Scan for the cell matching the given text and deliver its [x, y] coordinate at center. 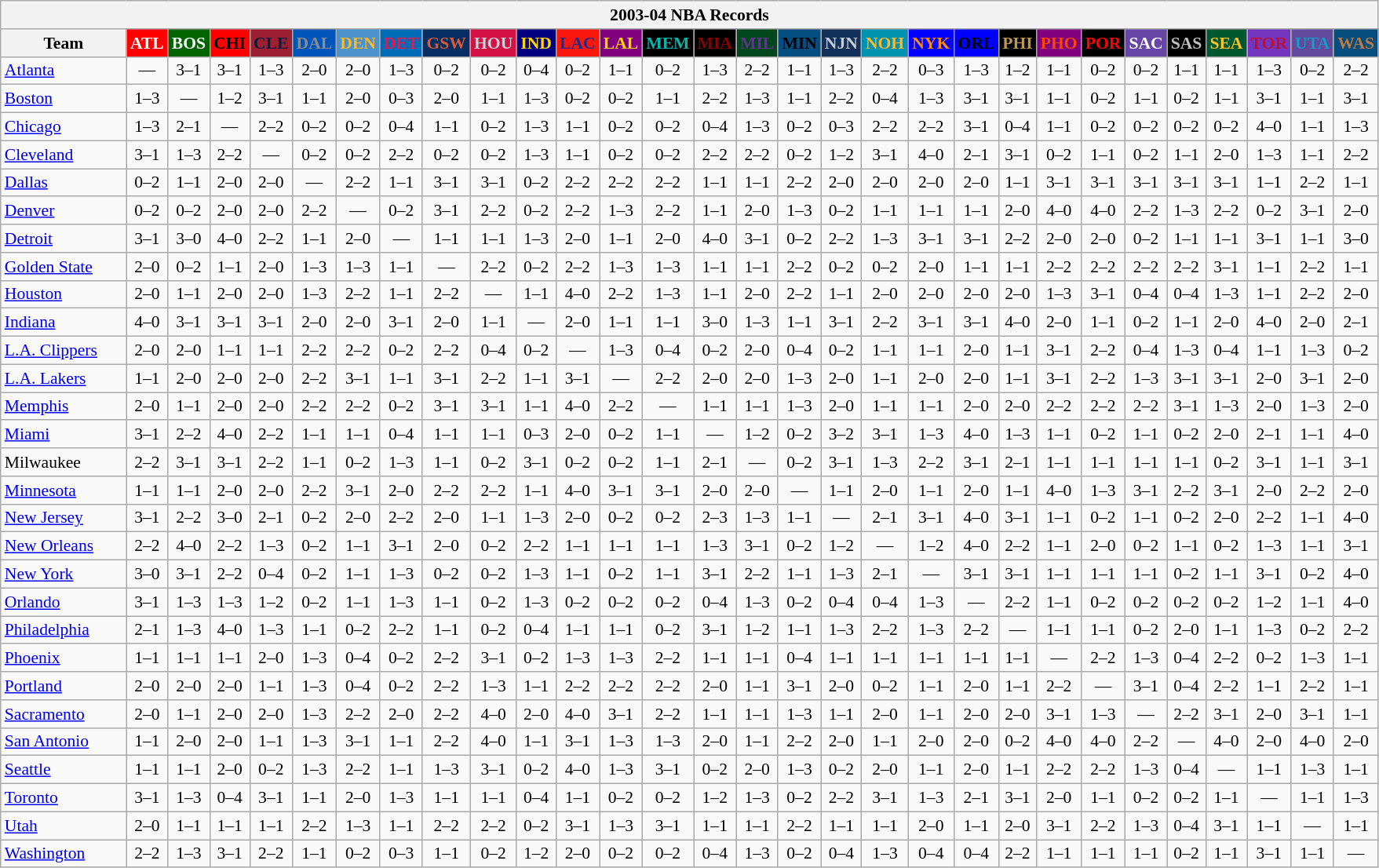
L.A. Clippers [64, 351]
Utah [64, 826]
Washington [64, 854]
Toronto [64, 798]
Chicago [64, 127]
2–3 [715, 518]
POR [1104, 43]
Miami [64, 435]
NJN [841, 43]
Atlanta [64, 71]
DAL [315, 43]
L.A. Lakers [64, 378]
CLE [272, 43]
PHI [1017, 43]
PHO [1060, 43]
DET [402, 43]
Golden State [64, 267]
New York [64, 574]
Seattle [64, 770]
WAS [1356, 43]
Boston [64, 99]
SAC [1146, 43]
Phoenix [64, 658]
IND [536, 43]
Portland [64, 686]
GSW [446, 43]
MIN [799, 43]
SAS [1187, 43]
MEM [667, 43]
Cleveland [64, 155]
Memphis [64, 407]
LAC [578, 43]
UTA [1312, 43]
Dallas [64, 183]
ATL [148, 43]
Milwaukee [64, 462]
DEN [358, 43]
NYK [931, 43]
New Orleans [64, 546]
Orlando [64, 602]
Sacramento [64, 714]
Minnesota [64, 491]
3–2 [841, 435]
Team [64, 43]
Philadelphia [64, 630]
CHI [229, 43]
MIL [757, 43]
New Jersey [64, 518]
Denver [64, 211]
HOU [493, 43]
SEA [1226, 43]
TOR [1270, 43]
2003-04 NBA Records [689, 15]
ORL [976, 43]
BOS [188, 43]
Detroit [64, 239]
San Antonio [64, 742]
LAL [622, 43]
Indiana [64, 323]
NOH [885, 43]
MIA [715, 43]
Houston [64, 294]
